Detect which cell encompasses the target text, then output its (X, Y) center coordinate. 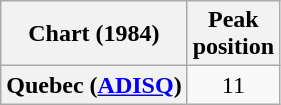
Quebec (ADISQ) (94, 85)
Chart (1984) (94, 34)
11 (233, 85)
Peakposition (233, 34)
